Capture the cell that displays the provided text and extract its [X, Y] central coordinate. 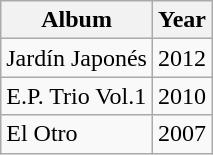
Year [182, 20]
E.P. Trio Vol.1 [77, 96]
2007 [182, 134]
2010 [182, 96]
El Otro [77, 134]
Jardín Japonés [77, 58]
Album [77, 20]
2012 [182, 58]
